Locate the cell with the specified text and output its [x, y] center coordinate. 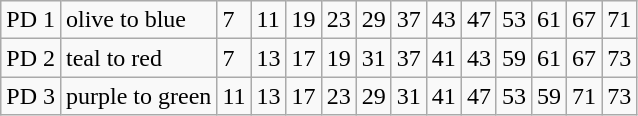
teal to red [138, 58]
olive to blue [138, 20]
PD 3 [31, 96]
PD 2 [31, 58]
PD 1 [31, 20]
purple to green [138, 96]
